Search for the cell housing the specified text and yield its [X, Y] center coordinate. 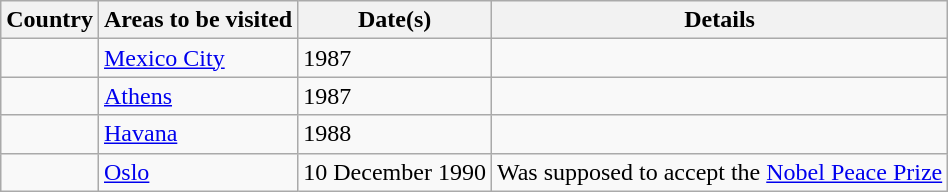
1988 [395, 134]
Date(s) [395, 20]
Athens [198, 96]
Was supposed to accept the Nobel Peace Prize [719, 172]
Mexico City [198, 58]
Details [719, 20]
Country [50, 20]
Havana [198, 134]
Oslo [198, 172]
10 December 1990 [395, 172]
Areas to be visited [198, 20]
